Locate the cell with the specified text and output its [X, Y] center coordinate. 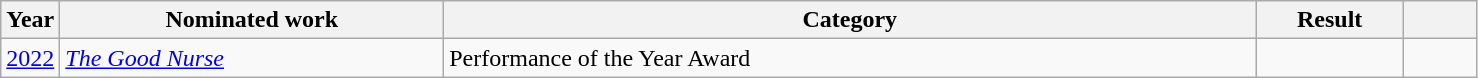
Performance of the Year Award [850, 58]
2022 [30, 58]
Result [1330, 20]
Year [30, 20]
Category [850, 20]
The Good Nurse [252, 58]
Nominated work [252, 20]
